Return the [X, Y] coordinate for the center point of the cell that contains the specified text.  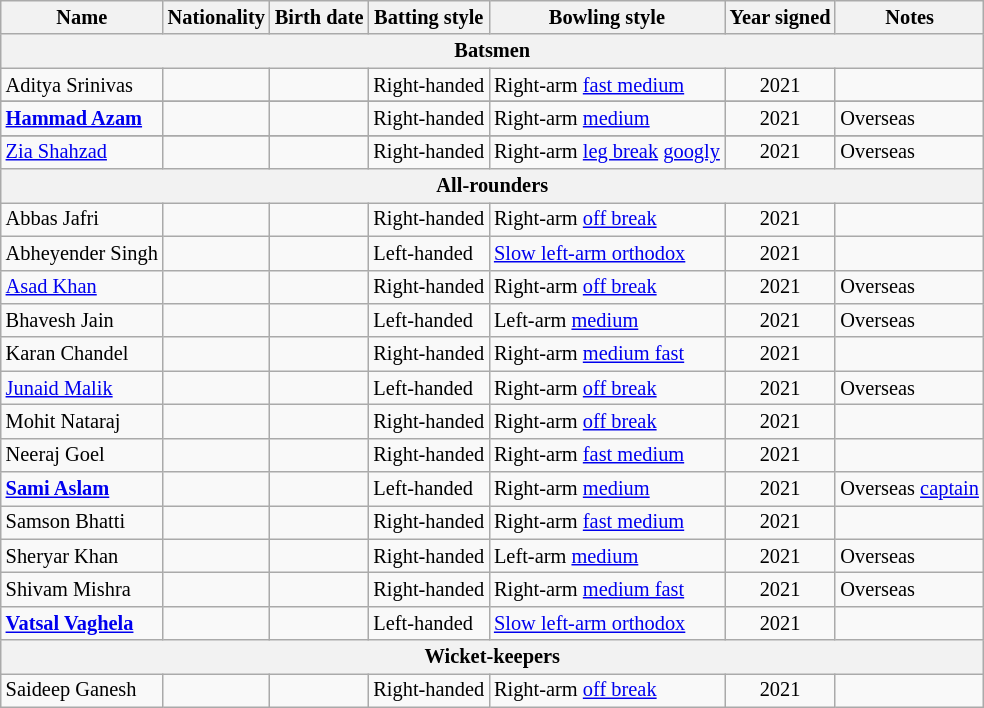
Junaid Malik [82, 388]
Aditya Srinivas [82, 85]
Zia Shahzad [82, 152]
Sami Aslam [82, 489]
Shivam Mishra [82, 589]
Sheryar Khan [82, 556]
Hammad Azam [82, 118]
Vatsal Vaghela [82, 623]
Asad Khan [82, 287]
Neeraj Goel [82, 455]
Birth date [320, 17]
Year signed [780, 17]
Nationality [216, 17]
Right-arm leg break googly [607, 152]
Notes [909, 17]
Abbas Jafri [82, 219]
Abheyender Singh [82, 253]
Batting style [428, 17]
Bowling style [607, 17]
Samson Bhatti [82, 522]
Batsmen [492, 51]
Overseas captain [909, 489]
All-rounders [492, 186]
Wicket-keepers [492, 657]
Saideep Ganesh [82, 690]
Name [82, 17]
Bhavesh Jain [82, 320]
Karan Chandel [82, 354]
Mohit Nataraj [82, 421]
